Identify which cell holds the provided text, then report its (X, Y) central coordinate. 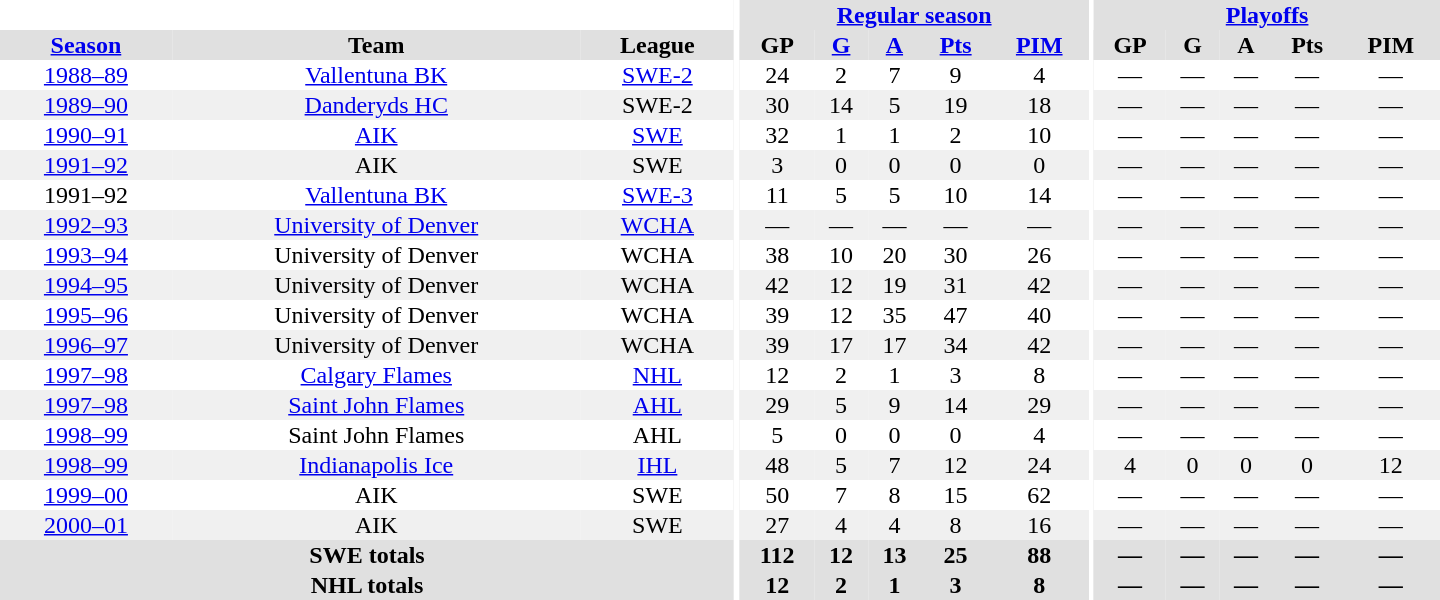
1994–95 (86, 285)
1990–91 (86, 135)
31 (956, 285)
50 (777, 495)
IHL (658, 465)
Danderyds HC (376, 105)
2000–01 (86, 525)
1999–00 (86, 495)
1993–94 (86, 255)
Playoffs (1267, 15)
Indianapolis Ice (376, 465)
Calgary Flames (376, 375)
League (658, 45)
48 (777, 465)
40 (1039, 315)
20 (894, 255)
11 (777, 195)
SWE-3 (658, 195)
1992–93 (86, 225)
25 (956, 555)
15 (956, 495)
Team (376, 45)
NHL (658, 375)
18 (1039, 105)
Season (86, 45)
35 (894, 315)
27 (777, 525)
NHL totals (367, 585)
1995–96 (86, 315)
112 (777, 555)
1988–89 (86, 75)
32 (777, 135)
1996–97 (86, 345)
62 (1039, 495)
Regular season (914, 15)
16 (1039, 525)
26 (1039, 255)
1989–90 (86, 105)
SWE totals (367, 555)
38 (777, 255)
34 (956, 345)
88 (1039, 555)
13 (894, 555)
47 (956, 315)
